Detect which cell encompasses the target text, then output its [X, Y] center coordinate. 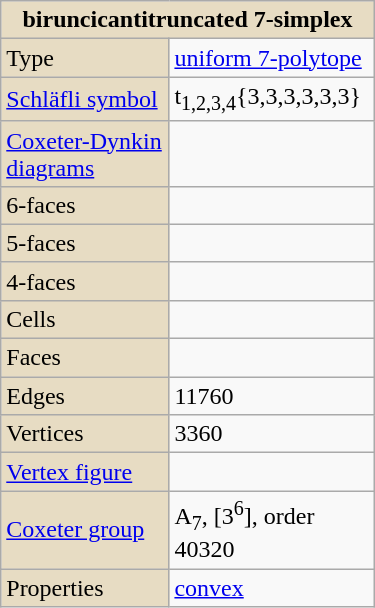
Cells [85, 319]
convex [272, 588]
Vertices [85, 434]
Coxeter-Dynkin diagrams [85, 154]
3360 [272, 434]
Vertex figure [85, 472]
uniform 7-polytope [272, 58]
11760 [272, 396]
Edges [85, 396]
5-faces [85, 243]
6-faces [85, 205]
biruncicantitruncated 7-simplex [188, 20]
Faces [85, 358]
A7, [36], order 40320 [272, 530]
Coxeter group [85, 530]
Properties [85, 588]
Type [85, 58]
4-faces [85, 281]
t1,2,3,4{3,3,3,3,3,3} [272, 99]
Schläfli symbol [85, 99]
